Pinpoint the cell where the given text exists, returning its [x, y] midpoint coordinate. 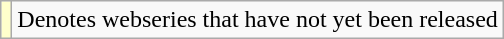
Denotes webseries that have not yet been released [258, 20]
